Scan for the cell matching the given text and deliver its (X, Y) coordinate at center. 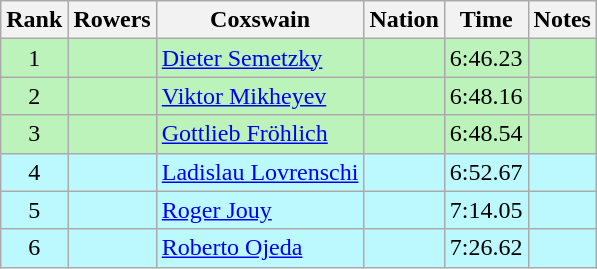
Ladislau Lovrenschi (260, 172)
7:26.62 (486, 248)
Nation (404, 20)
Gottlieb Fröhlich (260, 134)
2 (34, 96)
6:46.23 (486, 58)
7:14.05 (486, 210)
Coxswain (260, 20)
4 (34, 172)
5 (34, 210)
Dieter Semetzky (260, 58)
Roberto Ojeda (260, 248)
1 (34, 58)
Rank (34, 20)
6 (34, 248)
6:48.54 (486, 134)
Roger Jouy (260, 210)
3 (34, 134)
Rowers (112, 20)
Time (486, 20)
Viktor Mikheyev (260, 96)
6:48.16 (486, 96)
Notes (562, 20)
6:52.67 (486, 172)
